Find where the given text appears and provide that cell's center as [X, Y] coordinate. 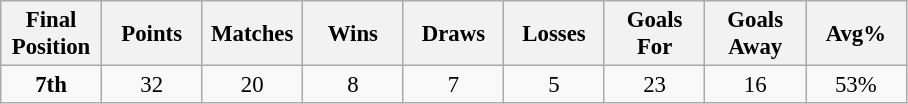
Goals For [654, 34]
Points [152, 34]
Losses [554, 34]
7th [52, 85]
Draws [454, 34]
Final Position [52, 34]
32 [152, 85]
Goals Away [756, 34]
5 [554, 85]
Avg% [856, 34]
7 [454, 85]
Matches [252, 34]
Wins [354, 34]
8 [354, 85]
20 [252, 85]
23 [654, 85]
53% [856, 85]
16 [756, 85]
